Capture the cell that displays the provided text and extract its [X, Y] central coordinate. 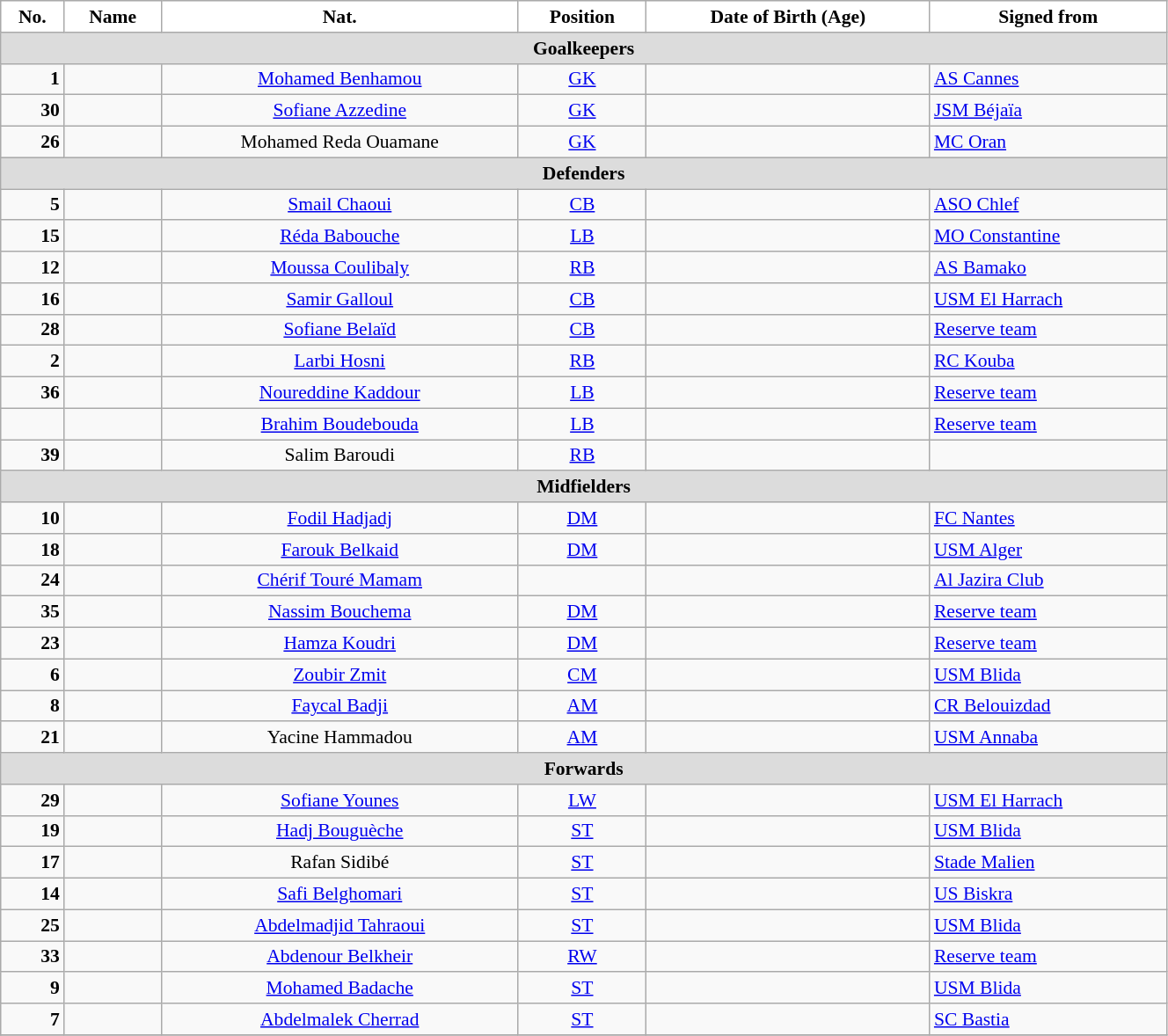
CM [582, 675]
10 [33, 518]
35 [33, 612]
21 [33, 738]
CR Belouizdad [1048, 706]
No. [33, 17]
USM Alger [1048, 550]
Sofiane Younes [339, 800]
Signed from [1048, 17]
Fodil Hadjadj [339, 518]
17 [33, 863]
FC Nantes [1048, 518]
Smail Chaoui [339, 205]
RW [582, 957]
Forwards [584, 769]
Samir Galloul [339, 299]
6 [33, 675]
2 [33, 361]
Zoubir Zmit [339, 675]
LW [582, 800]
39 [33, 456]
Nassim Bouchema [339, 612]
7 [33, 1019]
MO Constantine [1048, 237]
Safi Belghomari [339, 894]
AS Bamako [1048, 267]
Brahim Boudebouda [339, 424]
Stade Malien [1048, 863]
Larbi Hosni [339, 361]
Date of Birth (Age) [788, 17]
12 [33, 267]
Position [582, 17]
Sofiane Azzedine [339, 111]
Mohamed Reda Ouamane [339, 142]
RC Kouba [1048, 361]
15 [33, 237]
Réda Babouche [339, 237]
26 [33, 142]
Midfielders [584, 487]
30 [33, 111]
JSM Béjaïa [1048, 111]
18 [33, 550]
Abdelmadjid Tahraoui [339, 925]
24 [33, 580]
9 [33, 989]
Name [113, 17]
19 [33, 831]
Al Jazira Club [1048, 580]
14 [33, 894]
Mohamed Benhamou [339, 79]
23 [33, 644]
AS Cannes [1048, 79]
36 [33, 393]
Rafan Sidibé [339, 863]
8 [33, 706]
ASO Chlef [1048, 205]
SC Bastia [1048, 1019]
Abdenour Belkheir [339, 957]
Hamza Koudri [339, 644]
Farouk Belkaid [339, 550]
MC Oran [1048, 142]
Defenders [584, 173]
5 [33, 205]
29 [33, 800]
25 [33, 925]
33 [33, 957]
USM Annaba [1048, 738]
Sofiane Belaïd [339, 330]
16 [33, 299]
28 [33, 330]
Goalkeepers [584, 48]
US Biskra [1048, 894]
Faycal Badji [339, 706]
Yacine Hammadou [339, 738]
1 [33, 79]
Noureddine Kaddour [339, 393]
Hadj Bouguèche [339, 831]
Nat. [339, 17]
Moussa Coulibaly [339, 267]
Salim Baroudi [339, 456]
Mohamed Badache [339, 989]
Abdelmalek Cherrad [339, 1019]
Chérif Touré Mamam [339, 580]
